Locate the cell with the specified text and output its [x, y] center coordinate. 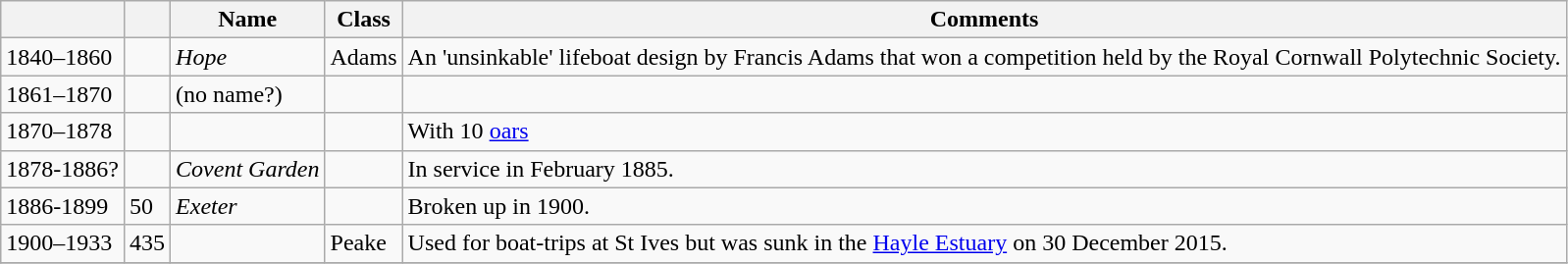
Covent Garden [247, 169]
Class [363, 20]
With 10 oars [984, 132]
Broken up in 1900. [984, 206]
50 [147, 206]
Peake [363, 243]
Used for boat-trips at St Ives but was sunk in the Hayle Estuary on 30 December 2015. [984, 243]
Exeter [247, 206]
Comments [984, 20]
An 'unsinkable' lifeboat design by Francis Adams that won a competition held by the Royal Cornwall Polytechnic Society. [984, 57]
1870–1878 [63, 132]
In service in February 1885. [984, 169]
1861–1870 [63, 94]
Adams [363, 57]
Hope [247, 57]
Name [247, 20]
1840–1860 [63, 57]
(no name?) [247, 94]
1878-1886? [63, 169]
1886-1899 [63, 206]
1900–1933 [63, 243]
435 [147, 243]
